From the cell containing the given text, extract its center point as (X, Y) coordinate. 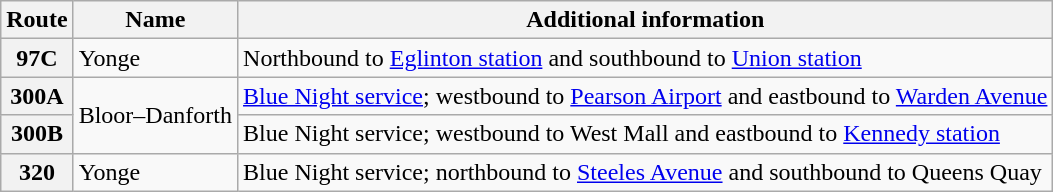
97C (37, 58)
Name (155, 20)
Blue Night service; westbound to West Mall and eastbound to Kennedy station (646, 134)
Blue Night service; northbound to Steeles Avenue and southbound to Queens Quay (646, 172)
320 (37, 172)
Blue Night service; westbound to Pearson Airport and eastbound to Warden Avenue (646, 96)
Additional information (646, 20)
Route (37, 20)
300A (37, 96)
300B (37, 134)
Bloor–Danforth (155, 115)
Northbound to Eglinton station and southbound to Union station (646, 58)
